From the cell containing the given text, extract its center point as [X, Y] coordinate. 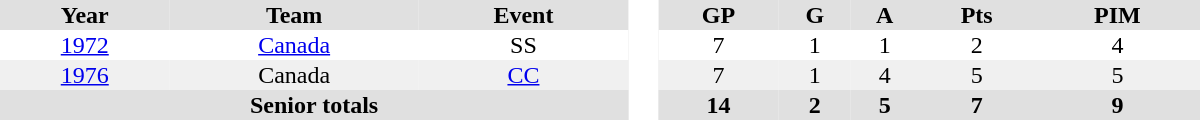
Senior totals [314, 105]
A [885, 15]
CC [524, 75]
SS [524, 45]
GP [718, 15]
14 [718, 105]
1976 [85, 75]
G [815, 15]
Pts [976, 15]
Event [524, 15]
1972 [85, 45]
Team [294, 15]
Year [85, 15]
PIM [1118, 15]
9 [1118, 105]
